For the text-containing cell, return its midpoint in (x, y) coordinate format. 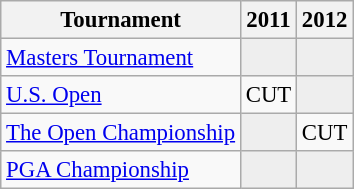
Masters Tournament (121, 58)
2011 (268, 20)
2012 (325, 20)
The Open Championship (121, 133)
U.S. Open (121, 95)
PGA Championship (121, 170)
Tournament (121, 20)
